Output the (x, y) coordinate of the center of the cell containing the given text.  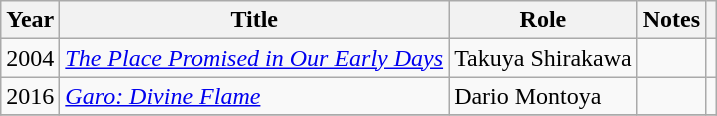
Dario Montoya (544, 96)
Notes (671, 20)
Role (544, 20)
Year (30, 20)
Takuya Shirakawa (544, 58)
2016 (30, 96)
Garo: Divine Flame (254, 96)
2004 (30, 58)
The Place Promised in Our Early Days (254, 58)
Title (254, 20)
